Find where the given text appears and provide that cell's center as [X, Y] coordinate. 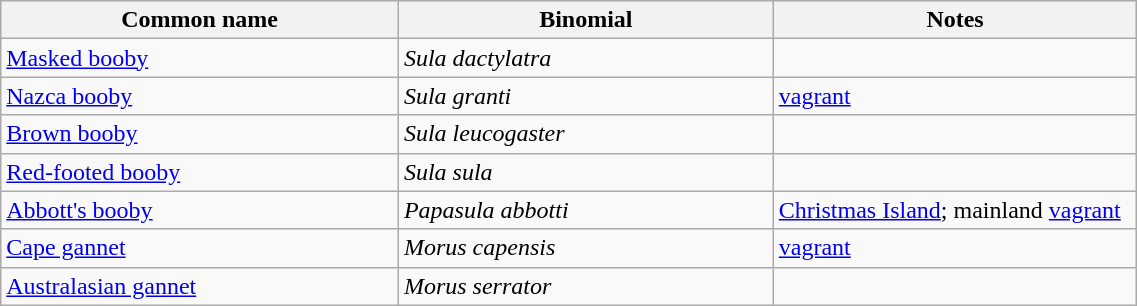
Red-footed booby [200, 172]
Binomial [586, 20]
Nazca booby [200, 96]
Abbott's booby [200, 210]
Sula dactylatra [586, 58]
Australasian gannet [200, 286]
Cape gannet [200, 248]
Brown booby [200, 134]
Sula leucogaster [586, 134]
Morus capensis [586, 248]
Papasula abbotti [586, 210]
Notes [955, 20]
Common name [200, 20]
Masked booby [200, 58]
Morus serrator [586, 286]
Christmas Island; mainland vagrant [955, 210]
Sula granti [586, 96]
Sula sula [586, 172]
